Output the [X, Y] coordinate of the center of the cell containing the given text.  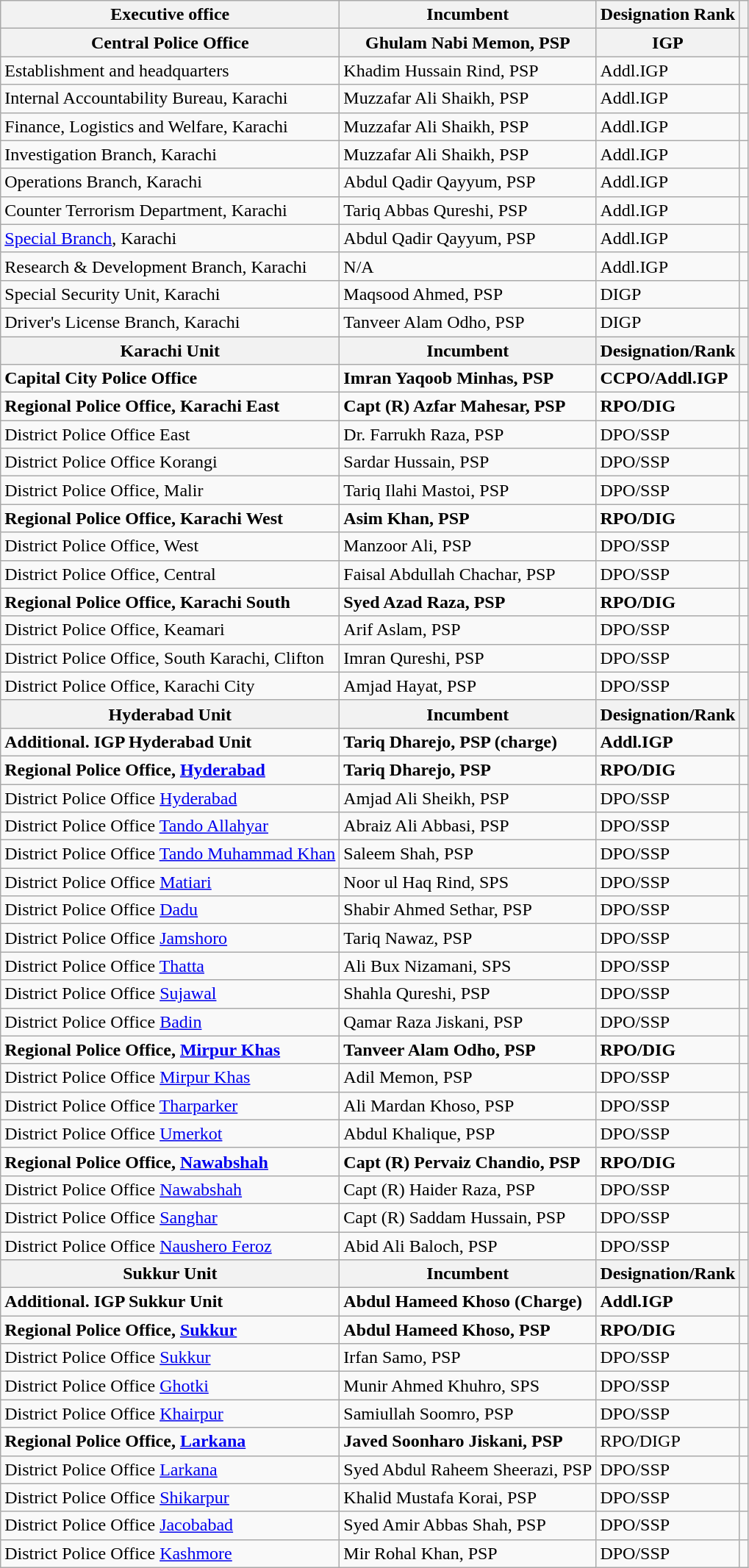
Syed Azad Raza, PSP [467, 602]
Research & Development Branch, Karachi [171, 266]
District Police Office, Karachi City [171, 686]
Abdul Khalique, PSP [467, 1134]
Abraiz Ali Abbasi, PSP [467, 826]
Capt (R) Pervaiz Chandio, PSP [467, 1161]
Munir Ahmed Khuhro, SPS [467, 1386]
Qamar Raza Jiskani, PSP [467, 1022]
Syed Amir Abbas Shah, PSP [467, 1525]
Regional Police Office, Karachi West [171, 518]
Javed Soonharo Jiskani, PSP [467, 1442]
Adil Memon, PSP [467, 1078]
Imran Yaqoob Minhas, PSP [467, 379]
Sukkur Unit [171, 1274]
District Police Office Kashmore [171, 1553]
Khadim Hussain Rind, PSP [467, 71]
Designation Rank [667, 15]
Capt (R) Saddam Hussain, PSP [467, 1217]
District Police Office Umerkot [171, 1134]
Regional Police Office, Karachi South [171, 602]
Regional Police Office, Mirpur Khas [171, 1050]
District Police Office Dadu [171, 910]
Regional Police Office, Larkana [171, 1442]
District Police Office Jacobabad [171, 1525]
District Police Office Tando Allahyar [171, 826]
Ali Mardan Khoso, PSP [467, 1106]
District Police Office Nawabshah [171, 1189]
Saleem Shah, PSP [467, 854]
Operations Branch, Karachi [171, 182]
District Police Office Tando Muhammad Khan [171, 854]
Shahla Qureshi, PSP [467, 994]
CCPO/Addl.IGP [667, 379]
Dr. Farrukh Raza, PSP [467, 434]
Tariq Nawaz, PSP [467, 938]
Faisal Abdullah Chachar, PSP [467, 574]
Mir Rohal Khan, PSP [467, 1553]
District Police Office Hyderabad [171, 798]
Samiullah Soomro, PSP [467, 1414]
District Police Office Larkana [171, 1469]
Khalid Mustafa Korai, PSP [467, 1497]
District Police Office Ghotki [171, 1386]
Ghulam Nabi Memon, PSP [467, 43]
Abid Ali Baloch, PSP [467, 1246]
Hyderabad Unit [171, 714]
Central Police Office [171, 43]
District Police Office, South Karachi, Clifton [171, 658]
District Police Office Badin [171, 1022]
District Police Office Mirpur Khas [171, 1078]
District Police Office Matiari [171, 882]
District Police Office Jamshoro [171, 938]
Karachi Unit [171, 351]
N/A [467, 266]
Imran Qureshi, PSP [467, 658]
RPO/DIGP [667, 1442]
Sardar Hussain, PSP [467, 462]
District Police Office, Keamari [171, 630]
Finance, Logistics and Welfare, Karachi [171, 126]
Ali Bux Nizamani, SPS [467, 966]
District Police Office Sukkur [171, 1358]
Amjad Ali Sheikh, PSP [467, 798]
Abdul Hameed Khoso (Charge) [467, 1302]
Special Branch, Karachi [171, 238]
District Police Office Sanghar [171, 1217]
Abdul Hameed Khoso, PSP [467, 1330]
District Police Office East [171, 434]
Tariq Ilahi Mastoi, PSP [467, 490]
District Police Office, West [171, 546]
Amjad Hayat, PSP [467, 686]
Additional. IGP Hyderabad Unit [171, 742]
IGP [667, 43]
Counter Terrorism Department, Karachi [171, 210]
Investigation Branch, Karachi [171, 154]
Regional Police Office, Sukkur [171, 1330]
Internal Accountability Bureau, Karachi [171, 99]
Regional Police Office, Nawabshah [171, 1161]
Regional Police Office, Karachi East [171, 407]
Asim Khan, PSP [467, 518]
Arif Aslam, PSP [467, 630]
District Police Office Khairpur [171, 1414]
Tariq Dharejo, PSP [467, 770]
Capt (R) Haider Raza, PSP [467, 1189]
Noor ul Haq Rind, SPS [467, 882]
District Police Office Korangi [171, 462]
Maqsood Ahmed, PSP [467, 294]
Special Security Unit, Karachi [171, 294]
District Police Office Sujawal [171, 994]
District Police Office Thatta [171, 966]
District Police Office, Malir [171, 490]
Irfan Samo, PSP [467, 1358]
District Police Office Shikarpur [171, 1497]
Manzoor Ali, PSP [467, 546]
Syed Abdul Raheem Sheerazi, PSP [467, 1469]
District Police Office Tharparker [171, 1106]
Executive office [171, 15]
District Police Office, Central [171, 574]
Shabir Ahmed Sethar, PSP [467, 910]
District Police Office Naushero Feroz [171, 1246]
Driver's License Branch, Karachi [171, 322]
Establishment and headquarters [171, 71]
Tariq Dharejo, PSP (charge) [467, 742]
Capital City Police Office [171, 379]
Capt (R) Azfar Mahesar, PSP [467, 407]
Additional. IGP Sukkur Unit [171, 1302]
Tariq Abbas Qureshi, PSP [467, 210]
Regional Police Office, Hyderabad [171, 770]
